From the cell containing the given text, extract its center point as (x, y) coordinate. 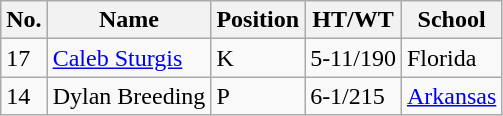
17 (24, 58)
Arkansas (451, 96)
5-11/190 (354, 58)
School (451, 20)
P (258, 96)
K (258, 58)
Dylan Breeding (129, 96)
14 (24, 96)
No. (24, 20)
Florida (451, 58)
HT/WT (354, 20)
6-1/215 (354, 96)
Caleb Sturgis (129, 58)
Position (258, 20)
Name (129, 20)
